Locate the cell with the specified text and output its (X, Y) center coordinate. 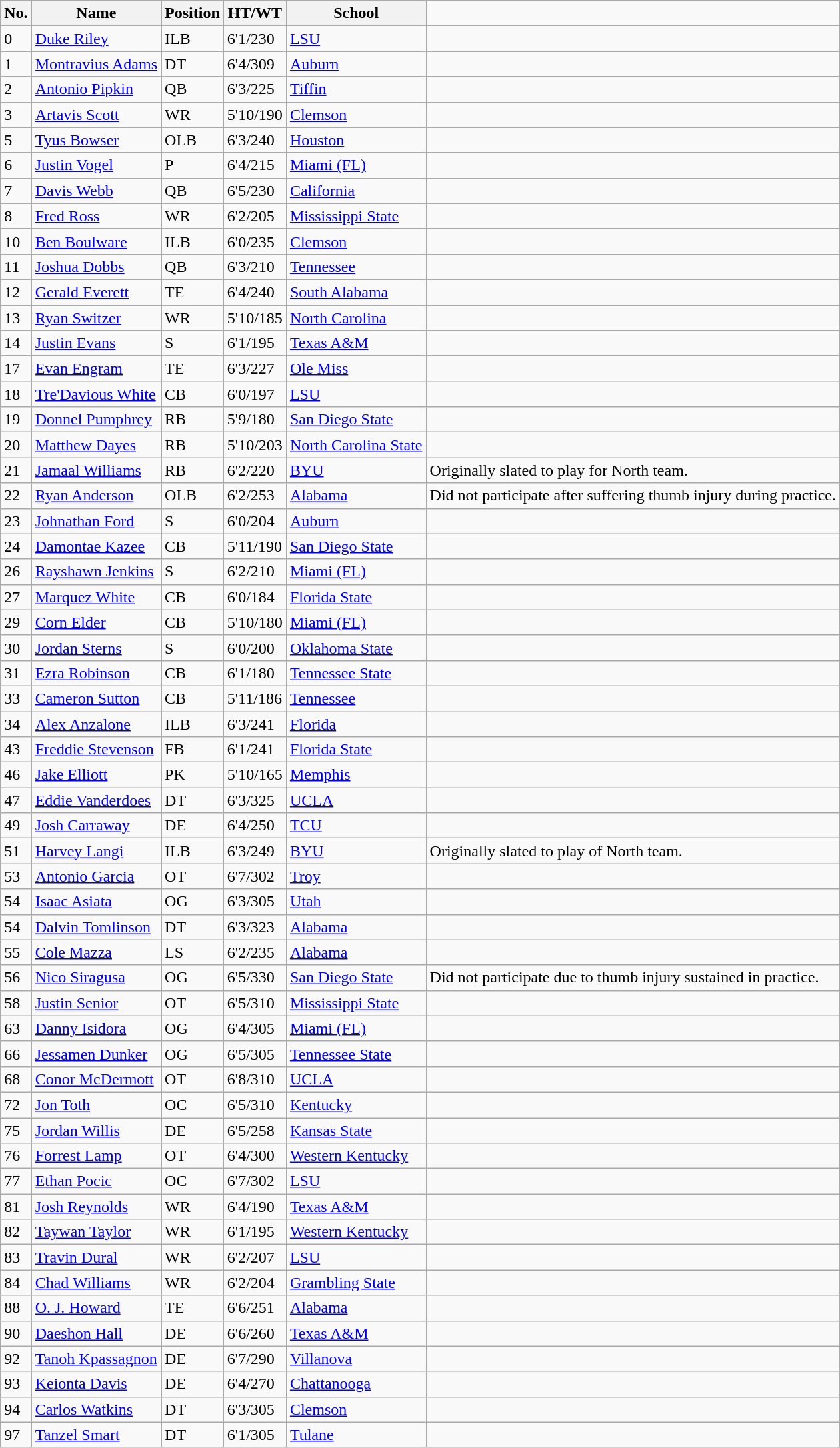
Chattanooga (356, 1384)
5'11/190 (255, 546)
6'8/310 (255, 1079)
6'4/215 (255, 165)
Cameron Sutton (96, 698)
Ezra Robinson (96, 673)
10 (16, 241)
Antonio Garcia (96, 876)
30 (16, 648)
27 (16, 597)
Florida (356, 724)
Ole Miss (356, 369)
6'2/204 (255, 1283)
7 (16, 191)
90 (16, 1333)
47 (16, 800)
Eddie Vanderdoes (96, 800)
51 (16, 851)
34 (16, 724)
6'4/190 (255, 1207)
6'4/300 (255, 1156)
84 (16, 1283)
6 (16, 165)
Conor McDermott (96, 1079)
6'3/210 (255, 267)
Did not participate after suffering thumb injury during practice. (633, 496)
76 (16, 1156)
94 (16, 1409)
29 (16, 622)
5'10/190 (255, 115)
Cole Mazza (96, 952)
Travin Dural (96, 1257)
Tanzel Smart (96, 1435)
22 (16, 496)
Justin Senior (96, 1003)
6'3/249 (255, 851)
Evan Engram (96, 369)
Corn Elder (96, 622)
18 (16, 394)
6'3/325 (255, 800)
TCU (356, 826)
6'3/323 (255, 927)
53 (16, 876)
6'4/240 (255, 292)
8 (16, 216)
6'3/240 (255, 140)
72 (16, 1105)
Tanoh Kpassagnon (96, 1359)
Freddie Stevenson (96, 750)
24 (16, 546)
17 (16, 369)
56 (16, 978)
2 (16, 89)
81 (16, 1207)
5'10/185 (255, 318)
14 (16, 343)
Tiffin (356, 89)
Jessamen Dunker (96, 1054)
6'4/270 (255, 1384)
Kentucky (356, 1105)
Originally slated to play for North team. (633, 470)
O. J. Howard (96, 1308)
Did not participate due to thumb injury sustained in practice. (633, 978)
6'1/180 (255, 673)
Montravius Adams (96, 64)
Tyus Bowser (96, 140)
Ryan Anderson (96, 496)
Davis Webb (96, 191)
46 (16, 775)
Johnathan Ford (96, 521)
Gerald Everett (96, 292)
55 (16, 952)
6'5/258 (255, 1131)
6'1/305 (255, 1435)
92 (16, 1359)
6'6/251 (255, 1308)
68 (16, 1079)
Originally slated to play of North team. (633, 851)
Jon Toth (96, 1105)
HT/WT (255, 13)
11 (16, 267)
23 (16, 521)
21 (16, 470)
Memphis (356, 775)
77 (16, 1181)
5 (16, 140)
6'2/253 (255, 496)
Damontae Kazee (96, 546)
Ethan Pocic (96, 1181)
6'1/241 (255, 750)
Marquez White (96, 597)
Duke Riley (96, 39)
Josh Reynolds (96, 1207)
P (193, 165)
6'2/205 (255, 216)
75 (16, 1131)
Justin Vogel (96, 165)
Justin Evans (96, 343)
6'5/330 (255, 978)
6'7/290 (255, 1359)
6'1/230 (255, 39)
Taywan Taylor (96, 1232)
Dalvin Tomlinson (96, 927)
6'3/225 (255, 89)
Carlos Watkins (96, 1409)
6'3/227 (255, 369)
Matthew Dayes (96, 445)
North Carolina (356, 318)
5'11/186 (255, 698)
93 (16, 1384)
3 (16, 115)
Joshua Dobbs (96, 267)
Position (193, 13)
FB (193, 750)
Houston (356, 140)
6'4/250 (255, 826)
33 (16, 698)
Jordan Sterns (96, 648)
0 (16, 39)
Jordan Willis (96, 1131)
Chad Williams (96, 1283)
6'4/305 (255, 1028)
5'10/180 (255, 622)
Utah (356, 902)
6'3/241 (255, 724)
Troy (356, 876)
6'6/260 (255, 1333)
13 (16, 318)
6'5/305 (255, 1054)
6'2/235 (255, 952)
82 (16, 1232)
5'10/165 (255, 775)
Kansas State (356, 1131)
South Alabama (356, 292)
20 (16, 445)
66 (16, 1054)
Tre'Davious White (96, 394)
School (356, 13)
6'0/200 (255, 648)
Oklahoma State (356, 648)
Alex Anzalone (96, 724)
LS (193, 952)
PK (193, 775)
No. (16, 13)
Danny Isidora (96, 1028)
California (356, 191)
North Carolina State (356, 445)
6'2/207 (255, 1257)
Jake Elliott (96, 775)
31 (16, 673)
97 (16, 1435)
Josh Carraway (96, 826)
Villanova (356, 1359)
Nico Siragusa (96, 978)
6'0/204 (255, 521)
6'2/210 (255, 572)
Rayshawn Jenkins (96, 572)
83 (16, 1257)
58 (16, 1003)
Ben Boulware (96, 241)
26 (16, 572)
12 (16, 292)
Artavis Scott (96, 115)
Keionta Davis (96, 1384)
6'4/309 (255, 64)
5'9/180 (255, 420)
Harvey Langi (96, 851)
Ryan Switzer (96, 318)
6'0/235 (255, 241)
5'10/203 (255, 445)
Name (96, 13)
88 (16, 1308)
63 (16, 1028)
49 (16, 826)
1 (16, 64)
19 (16, 420)
Antonio Pipkin (96, 89)
Tulane (356, 1435)
6'0/197 (255, 394)
6'2/220 (255, 470)
Donnel Pumphrey (96, 420)
Daeshon Hall (96, 1333)
Fred Ross (96, 216)
Forrest Lamp (96, 1156)
Isaac Asiata (96, 902)
6'5/230 (255, 191)
43 (16, 750)
Grambling State (356, 1283)
6'0/184 (255, 597)
Jamaal Williams (96, 470)
